From the cell containing the given text, extract its center point as (X, Y) coordinate. 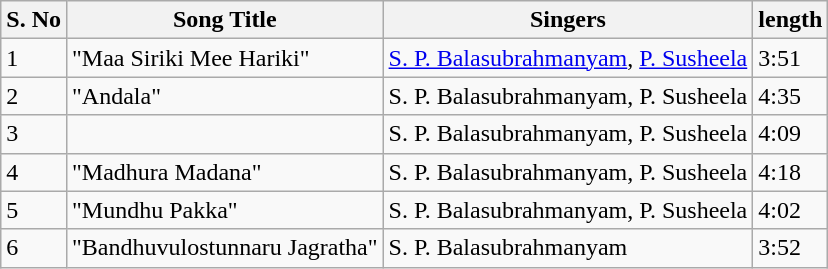
"Mundhu Pakka" (224, 210)
"Bandhuvulostunnaru Jagratha" (224, 248)
S. No (34, 20)
2 (34, 96)
3:52 (790, 248)
6 (34, 248)
3:51 (790, 58)
Song Title (224, 20)
S. P. Balasubrahmanyam (568, 248)
4:35 (790, 96)
1 (34, 58)
5 (34, 210)
4:18 (790, 172)
"Andala" (224, 96)
4 (34, 172)
"Maa Siriki Mee Hariki" (224, 58)
length (790, 20)
4:02 (790, 210)
3 (34, 134)
4:09 (790, 134)
Singers (568, 20)
"Madhura Madana" (224, 172)
